Search for the cell housing the specified text and yield its (X, Y) center coordinate. 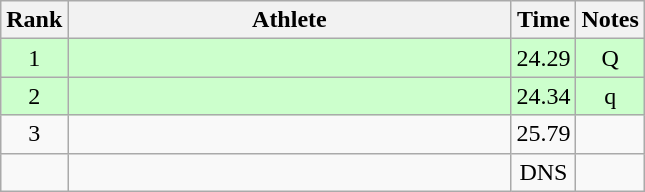
24.34 (544, 96)
25.79 (544, 134)
DNS (544, 172)
3 (34, 134)
Rank (34, 20)
1 (34, 58)
Time (544, 20)
q (610, 96)
24.29 (544, 58)
Notes (610, 20)
Athlete (290, 20)
2 (34, 96)
Q (610, 58)
